Search for the cell housing the specified text and yield its (x, y) center coordinate. 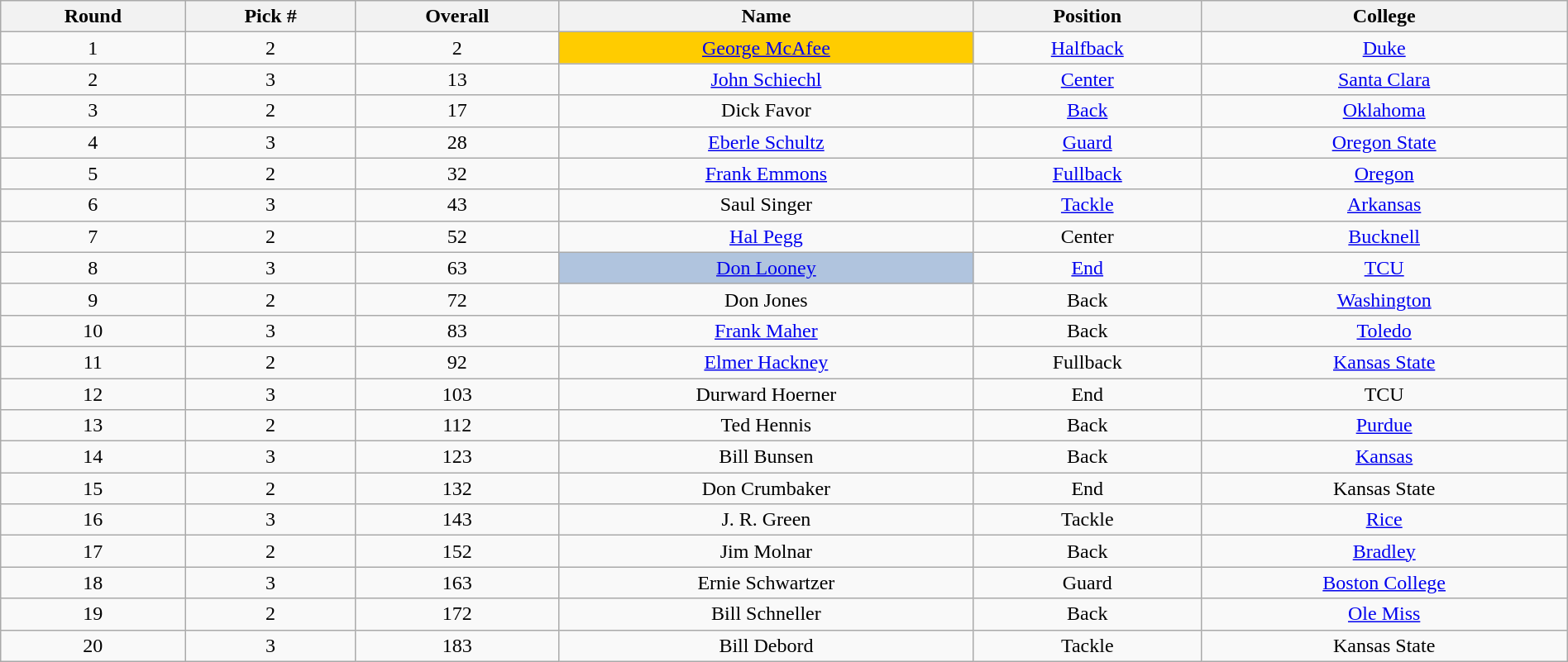
Hal Pegg (766, 236)
Washington (1384, 299)
Pick # (270, 17)
11 (93, 362)
Overall (457, 17)
Frank Emmons (766, 174)
5 (93, 174)
163 (457, 583)
83 (457, 331)
143 (457, 520)
J. R. Green (766, 520)
Durward Hoerner (766, 394)
Bill Bunsen (766, 457)
32 (457, 174)
18 (93, 583)
10 (93, 331)
Position (1087, 17)
Bill Schneller (766, 614)
Duke (1384, 48)
Jim Molnar (766, 551)
Don Jones (766, 299)
152 (457, 551)
Round (93, 17)
Santa Clara (1384, 79)
Boston College (1384, 583)
9 (93, 299)
52 (457, 236)
12 (93, 394)
Ernie Schwartzer (766, 583)
Toledo (1384, 331)
Arkansas (1384, 205)
Oregon State (1384, 142)
Ole Miss (1384, 614)
15 (93, 488)
8 (93, 268)
Bill Debord (766, 645)
Don Looney (766, 268)
Frank Maher (766, 331)
20 (93, 645)
Bradley (1384, 551)
Oregon (1384, 174)
John Schiechl (766, 79)
6 (93, 205)
183 (457, 645)
43 (457, 205)
Halfback (1087, 48)
132 (457, 488)
Bucknell (1384, 236)
72 (457, 299)
Purdue (1384, 426)
College (1384, 17)
4 (93, 142)
123 (457, 457)
1 (93, 48)
19 (93, 614)
112 (457, 426)
Don Crumbaker (766, 488)
Oklahoma (1384, 111)
Saul Singer (766, 205)
7 (93, 236)
14 (93, 457)
103 (457, 394)
Rice (1384, 520)
Elmer Hackney (766, 362)
Kansas (1384, 457)
28 (457, 142)
63 (457, 268)
16 (93, 520)
Ted Hennis (766, 426)
Eberle Schultz (766, 142)
92 (457, 362)
172 (457, 614)
Dick Favor (766, 111)
Name (766, 17)
George McAfee (766, 48)
